Extract the (x, y) coordinate from the center of the cell holding the provided text.  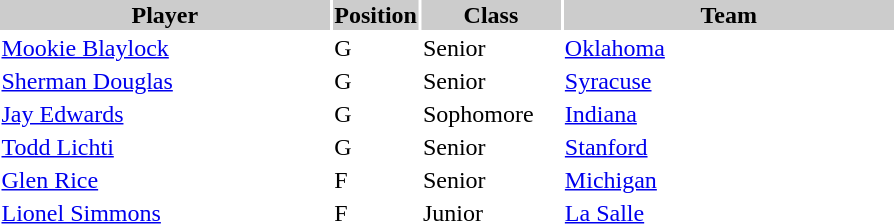
Mookie Blaylock (165, 48)
Michigan (728, 180)
Syracuse (728, 81)
Sophomore (490, 114)
Todd Lichti (165, 147)
Position (376, 15)
Indiana (728, 114)
Oklahoma (728, 48)
Class (490, 15)
Stanford (728, 147)
Glen Rice (165, 180)
Player (165, 15)
Jay Edwards (165, 114)
F (376, 180)
Team (728, 15)
Sherman Douglas (165, 81)
